For the text-containing cell, return its midpoint in (x, y) coordinate format. 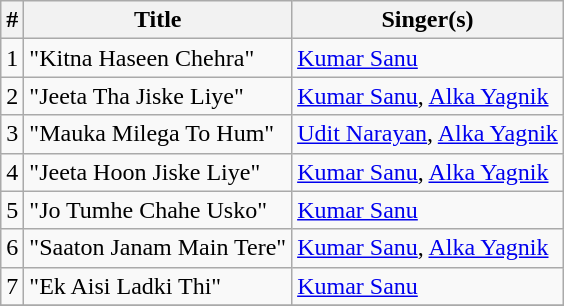
"Jeeta Tha Jiske Liye" (158, 96)
1 (12, 58)
7 (12, 286)
4 (12, 172)
"Jeeta Hoon Jiske Liye" (158, 172)
"Ek Aisi Ladki Thi" (158, 286)
"Mauka Milega To Hum" (158, 134)
Udit Narayan, Alka Yagnik (428, 134)
Singer(s) (428, 20)
"Saaton Janam Main Tere" (158, 248)
Title (158, 20)
3 (12, 134)
"Kitna Haseen Chehra" (158, 58)
5 (12, 210)
6 (12, 248)
2 (12, 96)
"Jo Tumhe Chahe Usko" (158, 210)
# (12, 20)
